Extract the (x, y) coordinate from the center of the cell holding the provided text.  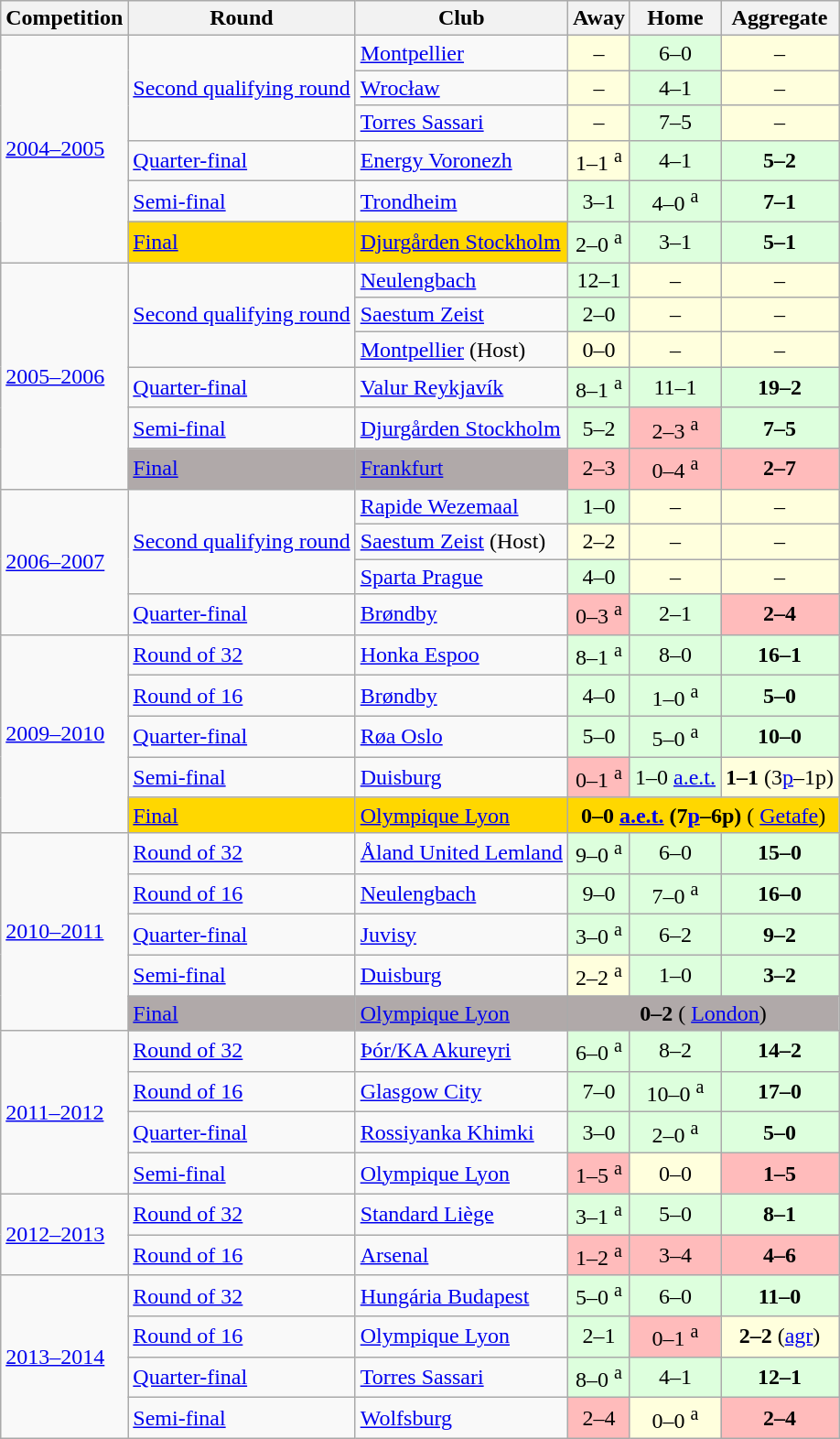
Åland United Lemland (461, 853)
3–1 a (599, 1214)
Home (675, 18)
0–3 a (599, 615)
7–0 (599, 1091)
16–1 (780, 655)
2011–2012 (64, 1112)
Saestum Zeist (461, 315)
Rapide Wezemaal (461, 507)
8–2 (675, 1051)
3–2 (780, 976)
5–1 (780, 242)
Frankfurt (461, 469)
Saestum Zeist (Host) (461, 542)
2012–2013 (64, 1234)
Competition (64, 18)
2005–2006 (64, 376)
6–2 (675, 936)
10–0 (780, 736)
Aggregate (780, 18)
Valur Reykjavík (461, 388)
Juvisy (461, 936)
11–0 (780, 1296)
1–5 a (599, 1174)
0–0 a (675, 1419)
9–2 (780, 936)
Hungária Budapest (461, 1296)
9–0 (599, 893)
11–1 (675, 388)
Energy Voronezh (461, 161)
Þór/KA Akureyri (461, 1051)
2006–2007 (64, 562)
Honka Espoo (461, 655)
2–2 a (599, 976)
3–0 a (599, 936)
1–2 a (599, 1256)
Standard Liège (461, 1214)
1–5 (780, 1174)
Montpellier (461, 53)
10–0 a (675, 1091)
2–3 (599, 469)
2–2 (599, 542)
4–6 (780, 1256)
3–0 (599, 1133)
2–2 (agr) (780, 1336)
Montpellier (Host) (461, 350)
2009–2010 (64, 733)
Rossiyanka Khimki (461, 1133)
8–1 (780, 1214)
17–0 (780, 1091)
Away (599, 18)
4–0 a (675, 201)
1–0 a.e.t. (675, 778)
1–0 a (675, 696)
8–0 a (599, 1377)
Trondheim (461, 201)
Glasgow City (461, 1091)
Wrocław (461, 88)
2004–2005 (64, 149)
Round (242, 18)
2013–2014 (64, 1357)
9–0 a (599, 853)
Club (461, 18)
1–1 a (599, 161)
3–4 (675, 1256)
6–0 a (599, 1051)
Røa Oslo (461, 736)
8–0 (675, 655)
7–0 a (675, 893)
7–1 (780, 201)
Sparta Prague (461, 577)
14–2 (780, 1051)
19–2 (780, 388)
0–4 a (675, 469)
2–7 (780, 469)
1–1 (3p–1p) (780, 778)
2–3 a (675, 428)
Arsenal (461, 1256)
15–0 (780, 853)
0–2 ( London) (704, 1013)
0–0 a.e.t. (7p–6p) ( Getafe) (704, 815)
2–0 (599, 315)
16–0 (780, 893)
Wolfsburg (461, 1419)
2010–2011 (64, 932)
